Locate the cell with the specified text and output its (X, Y) center coordinate. 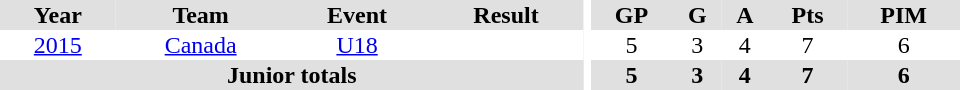
2015 (58, 45)
Junior totals (292, 75)
Year (58, 15)
Pts (808, 15)
Canada (201, 45)
U18 (358, 45)
GP (631, 15)
G (698, 15)
Result (506, 15)
A (745, 15)
Team (201, 15)
Event (358, 15)
PIM (904, 15)
